Extract the (x, y) coordinate from the center of the cell holding the provided text.  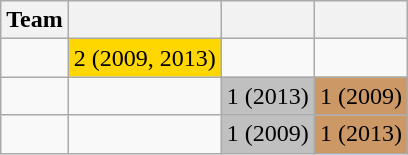
2 (2009, 2013) (144, 58)
Team (35, 20)
